Capture the cell that displays the provided text and extract its (x, y) central coordinate. 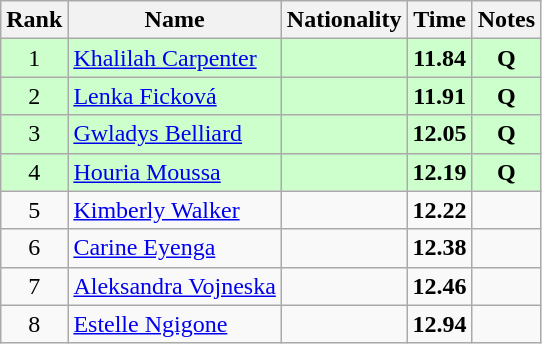
Houria Moussa (174, 172)
Carine Eyenga (174, 248)
12.38 (440, 248)
12.22 (440, 210)
1 (34, 58)
11.84 (440, 58)
5 (34, 210)
Nationality (344, 20)
Khalilah Carpenter (174, 58)
12.94 (440, 324)
3 (34, 134)
Kimberly Walker (174, 210)
Rank (34, 20)
7 (34, 286)
12.19 (440, 172)
8 (34, 324)
Time (440, 20)
11.91 (440, 96)
Name (174, 20)
Estelle Ngigone (174, 324)
4 (34, 172)
6 (34, 248)
12.05 (440, 134)
Aleksandra Vojneska (174, 286)
12.46 (440, 286)
Gwladys Belliard (174, 134)
Lenka Ficková (174, 96)
2 (34, 96)
Notes (506, 20)
